From the cell containing the given text, extract its center point as (X, Y) coordinate. 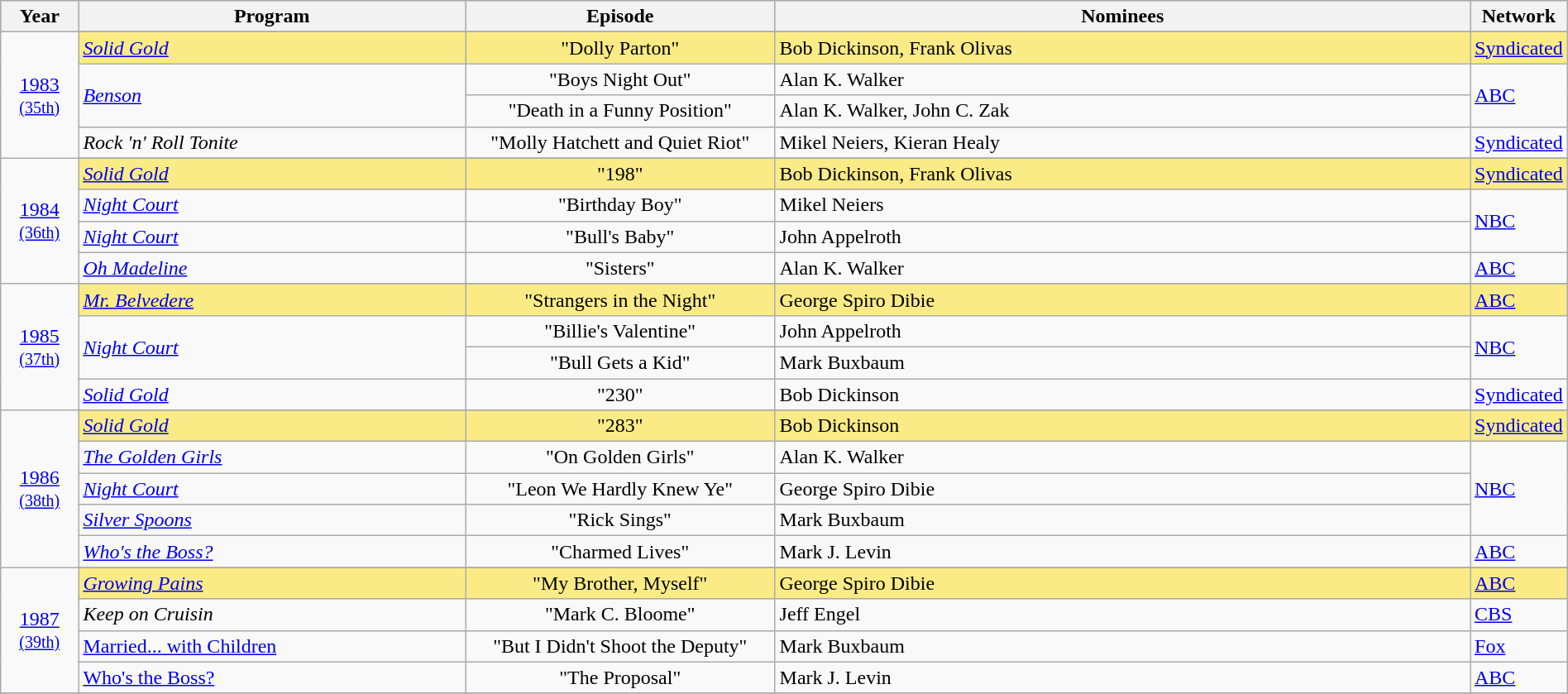
Episode (620, 17)
"My Brother, Myself" (620, 583)
Keep on Cruisin (272, 615)
1986(38th) (40, 489)
"Billie's Valentine" (620, 331)
"Mark C. Bloome" (620, 615)
"Rick Sings" (620, 520)
Mikel Neiers, Kieran Healy (1122, 142)
Growing Pains (272, 583)
"230" (620, 395)
"Boys Night Out" (620, 79)
The Golden Girls (272, 457)
"Dolly Parton" (620, 48)
"Bull Gets a Kid" (620, 362)
1985(37th) (40, 347)
"198" (620, 174)
Benson (272, 95)
"Birthday Boy" (620, 205)
Oh Madeline (272, 268)
"Death in a Funny Position" (620, 111)
1987(39th) (40, 630)
Silver Spoons (272, 520)
"But I Didn't Shoot the Deputy" (620, 646)
"Molly Hatchett and Quiet Riot" (620, 142)
"Bull's Baby" (620, 237)
1983(35th) (40, 95)
Year (40, 17)
Jeff Engel (1122, 615)
Mr. Belvedere (272, 299)
Program (272, 17)
"On Golden Girls" (620, 457)
Rock 'n' Roll Tonite (272, 142)
1984(36th) (40, 221)
"283" (620, 426)
"Sisters" (620, 268)
Married... with Children (272, 646)
"Leon We Hardly Knew Ye" (620, 489)
"Strangers in the Night" (620, 299)
Network (1519, 17)
"Charmed Lives" (620, 552)
Mikel Neiers (1122, 205)
Fox (1519, 646)
Alan K. Walker, John C. Zak (1122, 111)
Nominees (1122, 17)
"The Proposal" (620, 677)
CBS (1519, 615)
